For the text-containing cell, return its midpoint in [X, Y] coordinate format. 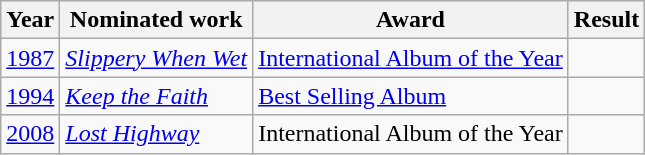
2008 [30, 134]
Result [606, 20]
Slippery When Wet [156, 58]
1987 [30, 58]
Best Selling Album [411, 96]
Nominated work [156, 20]
Lost Highway [156, 134]
Award [411, 20]
Year [30, 20]
Keep the Faith [156, 96]
1994 [30, 96]
